From the cell containing the given text, extract its center point as (X, Y) coordinate. 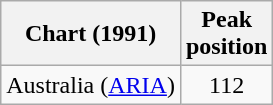
Australia (ARIA) (91, 85)
Chart (1991) (91, 34)
Peakposition (226, 34)
112 (226, 85)
